Output the [X, Y] coordinate of the center of the cell containing the given text.  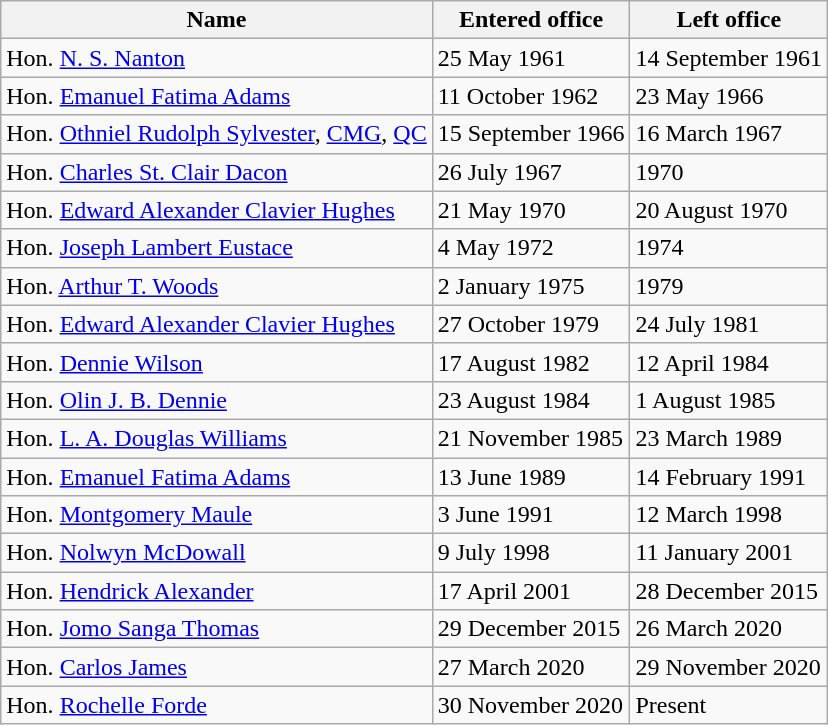
28 December 2015 [729, 591]
23 March 1989 [729, 438]
1979 [729, 286]
15 September 1966 [531, 134]
1974 [729, 248]
24 July 1981 [729, 324]
Name [216, 20]
Entered office [531, 20]
12 April 1984 [729, 362]
14 September 1961 [729, 58]
Hon. Carlos James [216, 667]
Hon. Dennie Wilson [216, 362]
23 August 1984 [531, 400]
Hon. Othniel Rudolph Sylvester, CMG, QC [216, 134]
25 May 1961 [531, 58]
30 November 2020 [531, 705]
27 October 1979 [531, 324]
17 August 1982 [531, 362]
13 June 1989 [531, 477]
23 May 1966 [729, 96]
Hon. Arthur T. Woods [216, 286]
1970 [729, 172]
Hon. Joseph Lambert Eustace [216, 248]
4 May 1972 [531, 248]
Hon. Olin J. B. Dennie [216, 400]
14 February 1991 [729, 477]
1 August 1985 [729, 400]
Left office [729, 20]
11 January 2001 [729, 553]
29 November 2020 [729, 667]
Hon. Charles St. Clair Dacon [216, 172]
17 April 2001 [531, 591]
21 May 1970 [531, 210]
26 March 2020 [729, 629]
20 August 1970 [729, 210]
21 November 1985 [531, 438]
2 January 1975 [531, 286]
Hon. Montgomery Maule [216, 515]
Hon. Nolwyn McDowall [216, 553]
Hon. Rochelle Forde [216, 705]
Hon. N. S. Nanton [216, 58]
3 June 1991 [531, 515]
9 July 1998 [531, 553]
Hon. Hendrick Alexander [216, 591]
29 December 2015 [531, 629]
16 March 1967 [729, 134]
Present [729, 705]
26 July 1967 [531, 172]
Hon. Jomo Sanga Thomas [216, 629]
27 March 2020 [531, 667]
Hon. L. A. Douglas Williams [216, 438]
11 October 1962 [531, 96]
12 March 1998 [729, 515]
